Scan for the cell matching the given text and deliver its (x, y) coordinate at center. 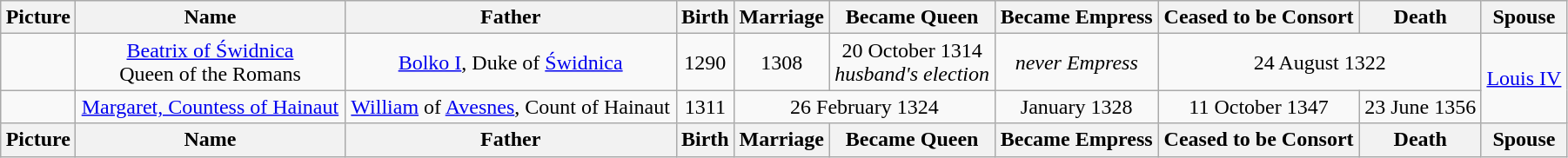
Margaret, Countess of Hainaut (211, 107)
1290 (705, 63)
1311 (705, 107)
January 1328 (1076, 107)
Beatrix of ŚwidnicaQueen of the Romans (211, 63)
20 October 1314husband's election (912, 63)
24 August 1322 (1319, 63)
William of Avesnes, Count of Hainaut (510, 107)
1308 (781, 63)
Bolko I, Duke of Świdnica (510, 63)
Louis IV (1524, 78)
11 October 1347 (1258, 107)
23 June 1356 (1420, 107)
never Empress (1076, 63)
26 February 1324 (864, 107)
